Detect which cell encompasses the target text, then output its (X, Y) center coordinate. 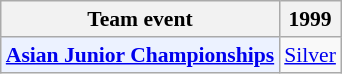
Asian Junior Championships (140, 55)
Silver (310, 55)
1999 (310, 19)
Team event (140, 19)
